Scan for the cell matching the given text and deliver its [X, Y] coordinate at center. 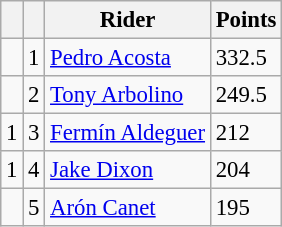
Points [246, 20]
Pedro Acosta [128, 58]
332.5 [246, 58]
249.5 [246, 95]
Tony Arbolino [128, 95]
195 [246, 208]
4 [34, 170]
2 [34, 95]
3 [34, 133]
Rider [128, 20]
204 [246, 170]
Jake Dixon [128, 170]
Arón Canet [128, 208]
Fermín Aldeguer [128, 133]
5 [34, 208]
212 [246, 133]
